Return the (X, Y) coordinate for the center point of the cell that contains the specified text.  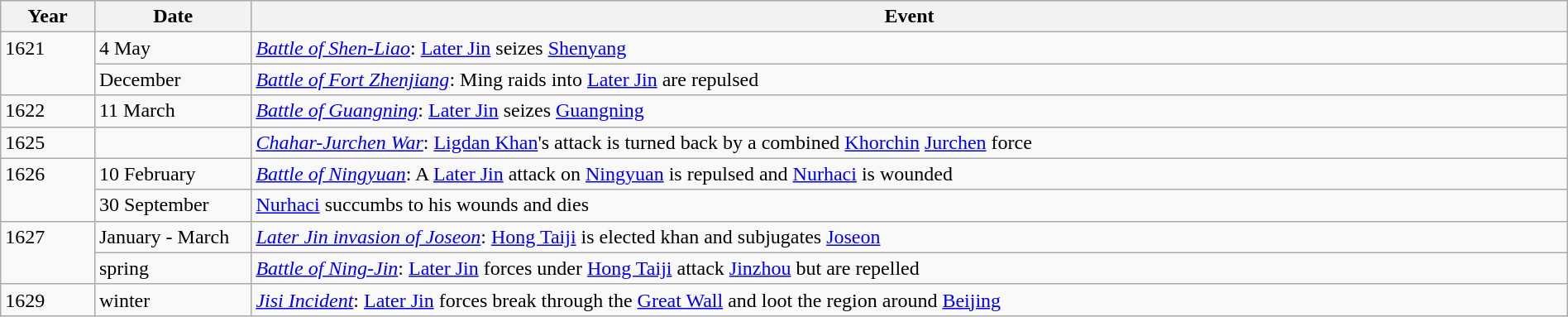
Later Jin invasion of Joseon: Hong Taiji is elected khan and subjugates Joseon (910, 237)
Battle of Fort Zhenjiang: Ming raids into Later Jin are repulsed (910, 79)
4 May (172, 48)
1625 (48, 142)
spring (172, 268)
Chahar-Jurchen War: Ligdan Khan's attack is turned back by a combined Khorchin Jurchen force (910, 142)
1627 (48, 252)
winter (172, 300)
1622 (48, 111)
30 September (172, 205)
1626 (48, 190)
Year (48, 17)
January - March (172, 237)
Battle of Ningyuan: A Later Jin attack on Ningyuan is repulsed and Nurhaci is wounded (910, 174)
Nurhaci succumbs to his wounds and dies (910, 205)
Date (172, 17)
Jisi Incident: Later Jin forces break through the Great Wall and loot the region around Beijing (910, 300)
1621 (48, 64)
1629 (48, 300)
11 March (172, 111)
December (172, 79)
10 February (172, 174)
Battle of Shen-Liao: Later Jin seizes Shenyang (910, 48)
Event (910, 17)
Battle of Ning-Jin: Later Jin forces under Hong Taiji attack Jinzhou but are repelled (910, 268)
Battle of Guangning: Later Jin seizes Guangning (910, 111)
